Return [x, y] of the center of cell containing provided text 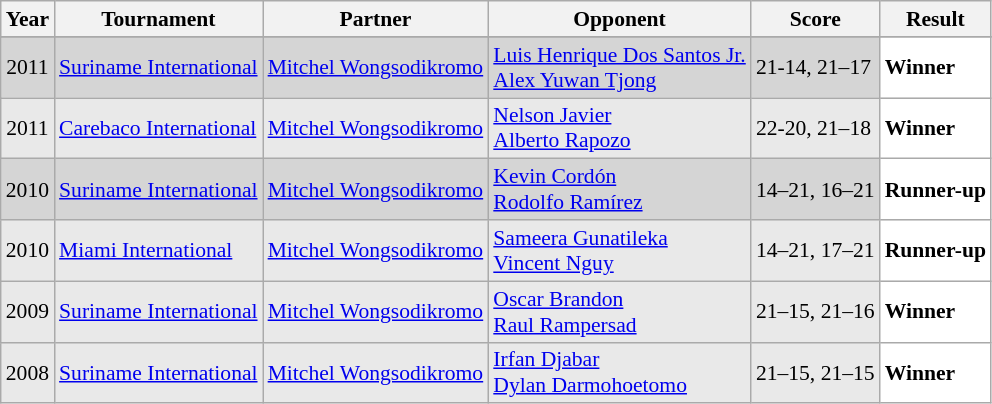
Miami International [158, 250]
Partner [376, 19]
Oscar Brandon Raul Rampersad [620, 312]
21–15, 21–15 [816, 372]
Kevin Cordón Rodolfo Ramírez [620, 190]
21-14, 21–17 [816, 68]
Tournament [158, 19]
Sameera Gunatileka Vincent Nguy [620, 250]
Irfan Djabar Dylan Darmohoetomo [620, 372]
2008 [28, 372]
Year [28, 19]
Luis Henrique Dos Santos Jr. Alex Yuwan Tjong [620, 68]
Opponent [620, 19]
14–21, 16–21 [816, 190]
Nelson Javier Alberto Rapozo [620, 128]
2009 [28, 312]
14–21, 17–21 [816, 250]
Score [816, 19]
21–15, 21–16 [816, 312]
Carebaco International [158, 128]
Result [936, 19]
22-20, 21–18 [816, 128]
